For the text-containing cell, return its midpoint in (X, Y) coordinate format. 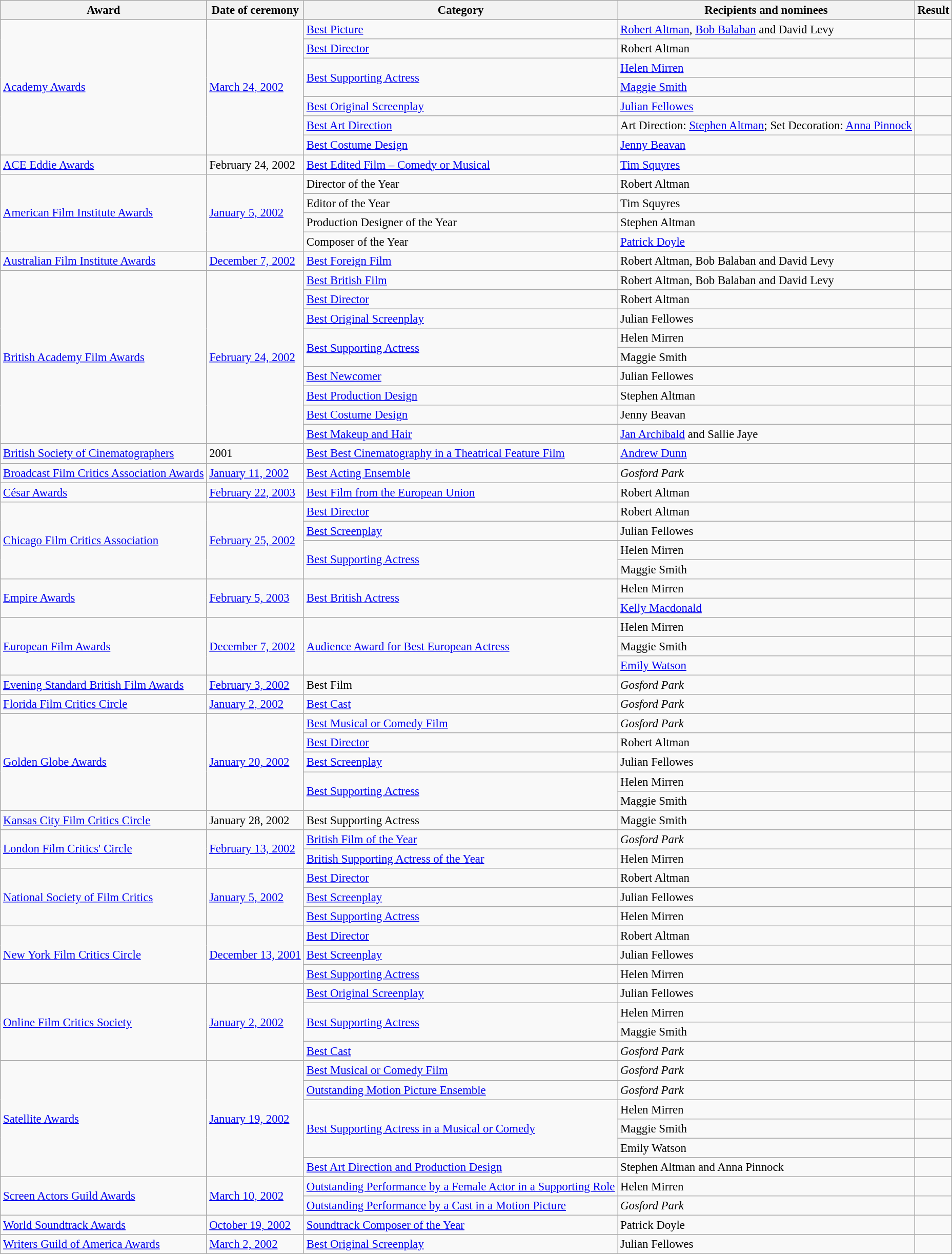
February 25, 2002 (255, 540)
Academy Awards (104, 87)
Broadcast Film Critics Association Awards (104, 473)
Kelly Macdonald (766, 608)
Best Art Direction (460, 126)
Screen Actors Guild Awards (104, 1196)
Best Supporting Actress in a Musical or Comedy (460, 1128)
Kansas City Film Critics Circle (104, 820)
Result (933, 10)
March 10, 2002 (255, 1196)
March 2, 2002 (255, 1244)
Composer of the Year (460, 242)
Writers Guild of America Awards (104, 1244)
Evening Standard British Film Awards (104, 685)
Best Newcomer (460, 376)
Production Designer of the Year (460, 222)
Award (104, 10)
New York Film Critics Circle (104, 955)
Chicago Film Critics Association (104, 540)
Best Makeup and Hair (460, 434)
Art Direction: Stephen Altman; Set Decoration: Anna Pinnock (766, 126)
March 24, 2002 (255, 87)
Golden Globe Awards (104, 762)
Editor of the Year (460, 203)
British Supporting Actress of the Year (460, 859)
Andrew Dunn (766, 454)
Best Film from the European Union (460, 492)
Best Best Cinematography in a Theatrical Feature Film (460, 454)
January 20, 2002 (255, 762)
European Film Awards (104, 646)
World Soundtrack Awards (104, 1225)
Best Picture (460, 30)
Best Production Design (460, 396)
Audience Award for Best European Actress (460, 646)
Online Film Critics Society (104, 1022)
Director of the Year (460, 184)
Australian Film Institute Awards (104, 261)
Outstanding Performance by a Female Actor in a Supporting Role (460, 1186)
January 19, 2002 (255, 1119)
October 19, 2002 (255, 1225)
British Society of Cinematographers (104, 454)
ACE Eddie Awards (104, 165)
February 5, 2003 (255, 598)
Empire Awards (104, 598)
London Film Critics' Circle (104, 848)
February 13, 2002 (255, 848)
Best Foreign Film (460, 261)
Outstanding Performance by a Cast in a Motion Picture (460, 1206)
Outstanding Motion Picture Ensemble (460, 1090)
Soundtrack Composer of the Year (460, 1225)
2001 (255, 454)
Best British Actress (460, 598)
Date of ceremony (255, 10)
American Film Institute Awards (104, 212)
Best Art Direction and Production Design (460, 1167)
Best Acting Ensemble (460, 473)
January 28, 2002 (255, 820)
February 3, 2002 (255, 685)
Best Edited Film – Comedy or Musical (460, 165)
Stephen Altman and Anna Pinnock (766, 1167)
Category (460, 10)
Best Film (460, 685)
January 11, 2002 (255, 473)
December 13, 2001 (255, 955)
Jan Archibald and Sallie Jaye (766, 434)
British Academy Film Awards (104, 357)
February 22, 2003 (255, 492)
Satellite Awards (104, 1119)
Recipients and nominees (766, 10)
Florida Film Critics Circle (104, 704)
National Society of Film Critics (104, 898)
British Film of the Year (460, 839)
César Awards (104, 492)
Best British Film (460, 280)
